Locate the cell with the specified text and output its [x, y] center coordinate. 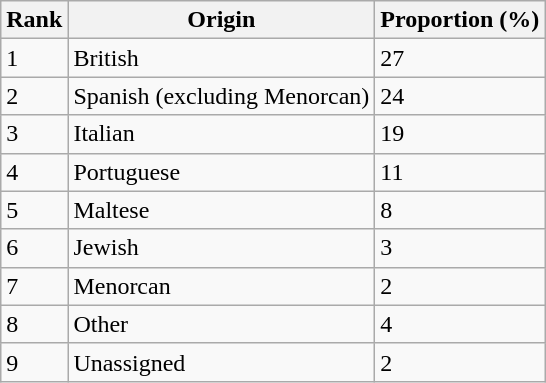
Origin [222, 20]
5 [34, 210]
11 [460, 172]
Proportion (%) [460, 20]
27 [460, 58]
British [222, 58]
1 [34, 58]
Unassigned [222, 362]
Italian [222, 134]
19 [460, 134]
Maltese [222, 210]
24 [460, 96]
6 [34, 248]
Portuguese [222, 172]
7 [34, 286]
Other [222, 324]
Menorcan [222, 286]
Rank [34, 20]
9 [34, 362]
Jewish [222, 248]
Spanish (excluding Menorcan) [222, 96]
